Capture the cell that displays the provided text and extract its (x, y) central coordinate. 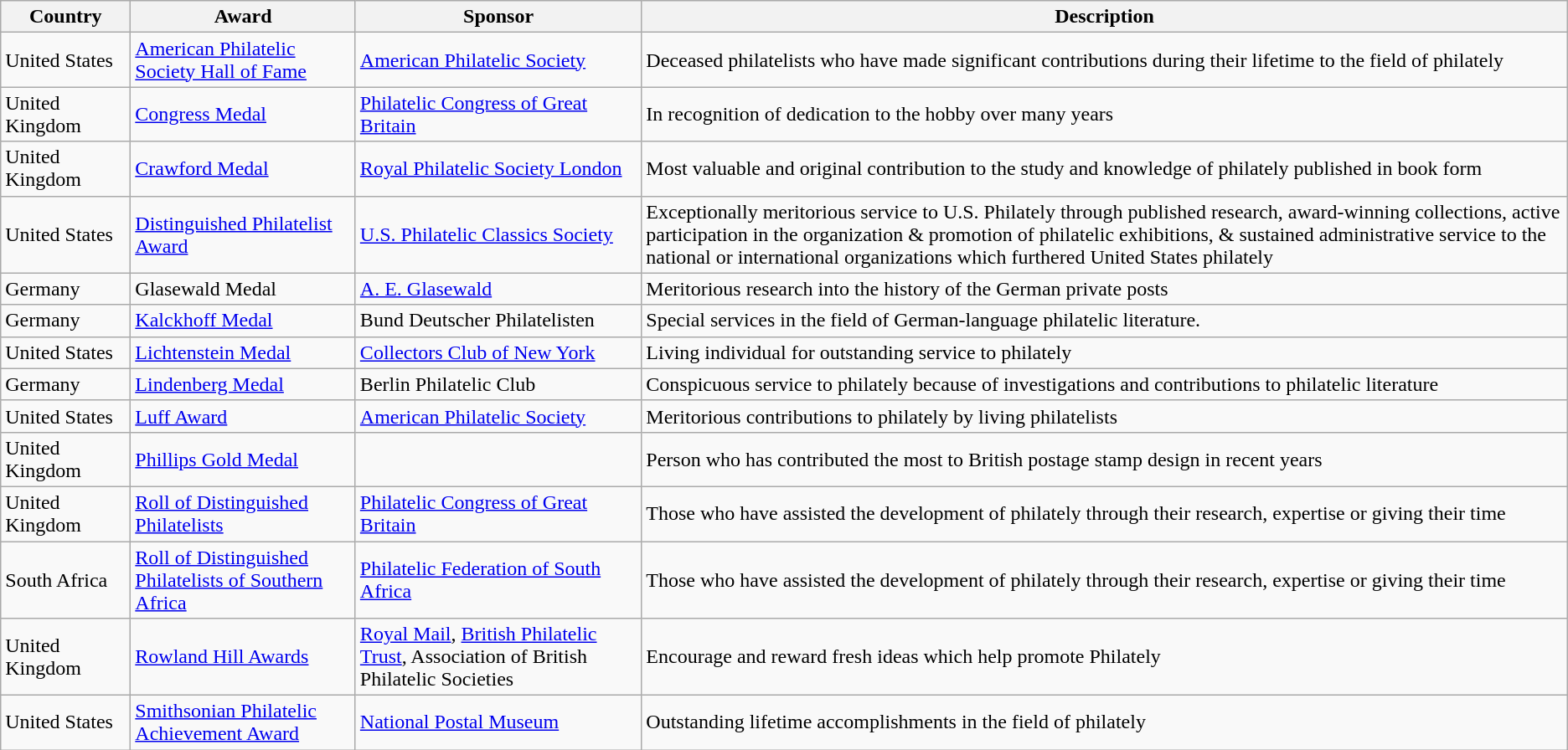
Glasewald Medal (243, 289)
Lindenberg Medal (243, 384)
Luff Award (243, 416)
Bund Deutscher Philatelisten (498, 321)
Meritorious contributions to philately by living philatelists (1104, 416)
Deceased philatelists who have made significant contributions during their lifetime to the field of philately (1104, 60)
Person who has contributed the most to British postage stamp design in recent years (1104, 459)
American Philatelic Society Hall of Fame (243, 60)
Rowland Hill Awards (243, 657)
In recognition of dedication to the hobby over many years (1104, 114)
Description (1104, 17)
Meritorious research into the history of the German private posts (1104, 289)
Royal Mail, British Philatelic Trust, Association of British Philatelic Societies (498, 657)
Special services in the field of German-language philatelic literature. (1104, 321)
Roll of Distinguished Philatelists (243, 514)
Berlin Philatelic Club (498, 384)
Living individual for outstanding service to philately (1104, 352)
Most valuable and original contribution to the study and knowledge of philately published in book form (1104, 169)
Kalckhoff Medal (243, 321)
Sponsor (498, 17)
Conspicuous service to philately because of investigations and contributions to philatelic literature (1104, 384)
Congress Medal (243, 114)
Royal Philatelic Society London (498, 169)
Award (243, 17)
Collectors Club of New York (498, 352)
Distinguished Philatelist Award (243, 234)
National Postal Museum (498, 723)
U.S. Philatelic Classics Society (498, 234)
Country (65, 17)
Crawford Medal (243, 169)
Lichtenstein Medal (243, 352)
Roll of Distinguished Philatelists of Southern Africa (243, 579)
South Africa (65, 579)
Encourage and reward fresh ideas which help promote Philately (1104, 657)
Phillips Gold Medal (243, 459)
Smithsonian Philatelic Achievement Award (243, 723)
A. E. Glasewald (498, 289)
Philatelic Federation of South Africa (498, 579)
Outstanding lifetime accomplishments in the field of philately (1104, 723)
